Locate the cell with the specified text and output its [x, y] center coordinate. 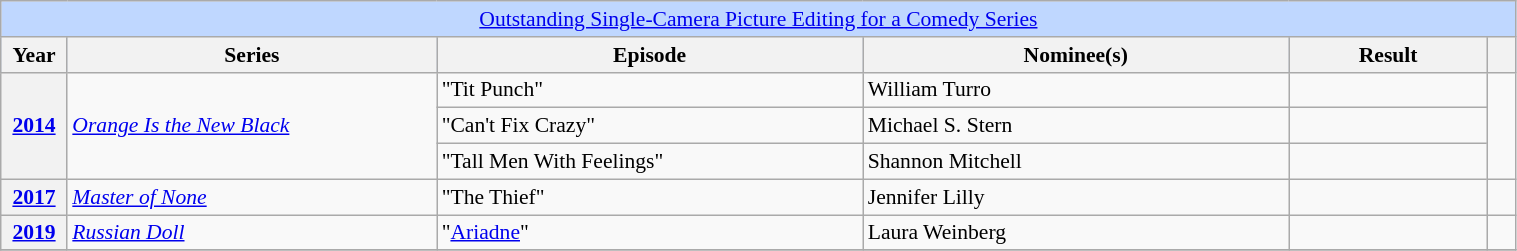
"The Thief" [650, 197]
Michael S. Stern [1076, 126]
"Can't Fix Crazy" [650, 126]
"Ariadne" [650, 233]
Orange Is the New Black [252, 126]
Master of None [252, 197]
2017 [34, 197]
"Tall Men With Feelings" [650, 162]
Episode [650, 55]
Year [34, 55]
Series [252, 55]
Jennifer Lilly [1076, 197]
2014 [34, 126]
2019 [34, 233]
Outstanding Single-Camera Picture Editing for a Comedy Series [758, 19]
Nominee(s) [1076, 55]
William Turro [1076, 90]
Laura Weinberg [1076, 233]
Result [1388, 55]
Russian Doll [252, 233]
"Tit Punch" [650, 90]
Shannon Mitchell [1076, 162]
